Extract the [x, y] coordinate from the center of the cell holding the provided text.  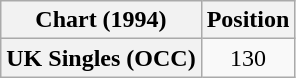
UK Singles (OCC) [101, 58]
130 [248, 58]
Chart (1994) [101, 20]
Position [248, 20]
